Locate the cell with the specified text and output its [X, Y] center coordinate. 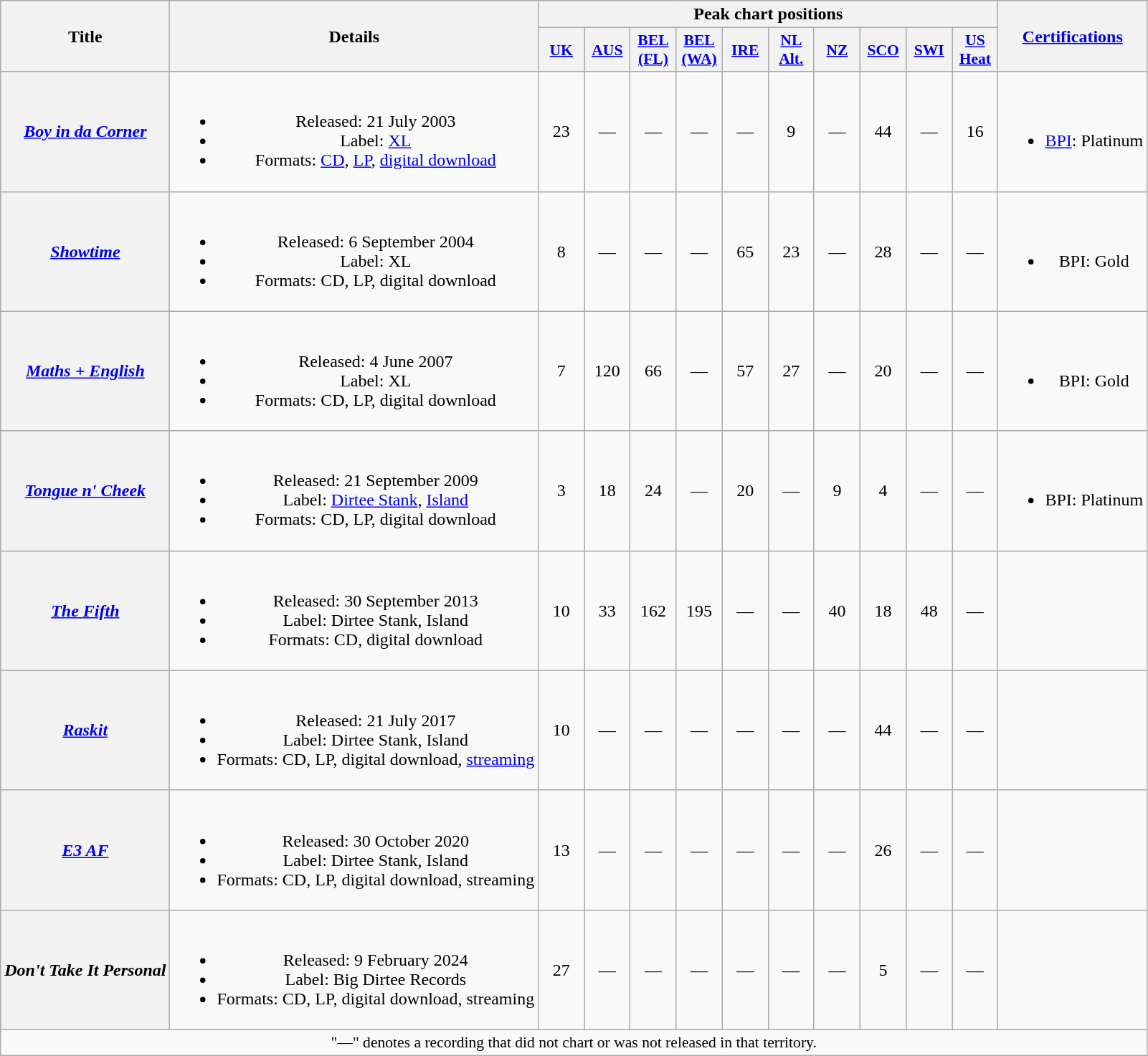
Released: 9 February 2024Label: Big Dirtee RecordsFormats: CD, LP, digital download, streaming [354, 969]
Don't Take It Personal [85, 969]
13 [561, 850]
Released: 21 September 2009Label: Dirtee Stank, IslandFormats: CD, LP, digital download [354, 490]
120 [607, 371]
Released: 21 July 2003Label: XLFormats: CD, LP, digital download [354, 132]
Released: 6 September 2004Label: XLFormats: CD, LP, digital download [354, 251]
Boy in da Corner [85, 132]
24 [653, 490]
16 [975, 132]
26 [883, 850]
NLAlt. [791, 50]
5 [883, 969]
33 [607, 611]
Showtime [85, 251]
48 [929, 611]
Released: 30 September 2013Label: Dirtee Stank, IslandFormats: CD, digital download [354, 611]
Details [354, 36]
Tongue n' Cheek [85, 490]
AUS [607, 50]
Peak chart positions [769, 14]
7 [561, 371]
8 [561, 251]
SWI [929, 50]
"—" denotes a recording that did not chart or was not released in that territory. [574, 1042]
NZ [837, 50]
28 [883, 251]
65 [745, 251]
USHeat [975, 50]
Raskit [85, 730]
162 [653, 611]
40 [837, 611]
Title [85, 36]
Certifications [1073, 36]
E3 AF [85, 850]
IRE [745, 50]
Released: 30 October 2020Label: Dirtee Stank, IslandFormats: CD, LP, digital download, streaming [354, 850]
UK [561, 50]
66 [653, 371]
The Fifth [85, 611]
195 [699, 611]
Released: 21 July 2017Label: Dirtee Stank, IslandFormats: CD, LP, digital download, streaming [354, 730]
SCO [883, 50]
Maths + English [85, 371]
3 [561, 490]
4 [883, 490]
57 [745, 371]
Released: 4 June 2007Label: XLFormats: CD, LP, digital download [354, 371]
BEL(FL) [653, 50]
BEL(WA) [699, 50]
